Extract the [x, y] coordinate from the center of the cell holding the provided text.  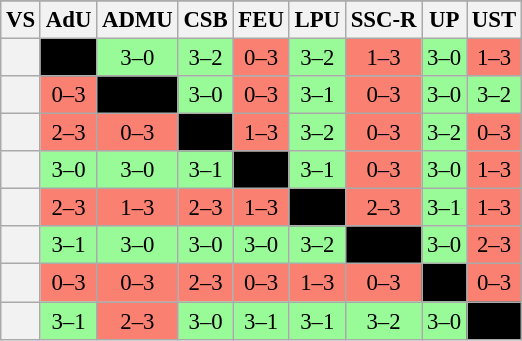
ADMU [138, 20]
UST [494, 20]
UP [444, 20]
CSB [206, 20]
FEU [261, 20]
LPU [317, 20]
SSC-R [383, 20]
VS [21, 20]
AdU [68, 20]
